Return (x, y) of the center of cell containing provided text 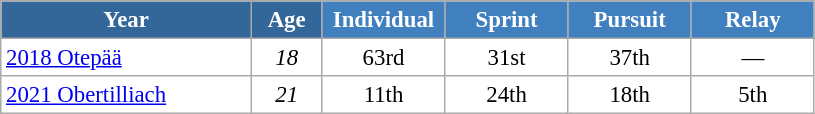
Age (286, 20)
2021 Obertilliach (126, 95)
18th (630, 95)
21 (286, 95)
Sprint (506, 20)
5th (752, 95)
31st (506, 58)
— (752, 58)
Individual (384, 20)
Year (126, 20)
63rd (384, 58)
Relay (752, 20)
18 (286, 58)
24th (506, 95)
2018 Otepää (126, 58)
Pursuit (630, 20)
11th (384, 95)
37th (630, 58)
